Determine the [x, y] coordinate at the center of the cell enclosing the given text.  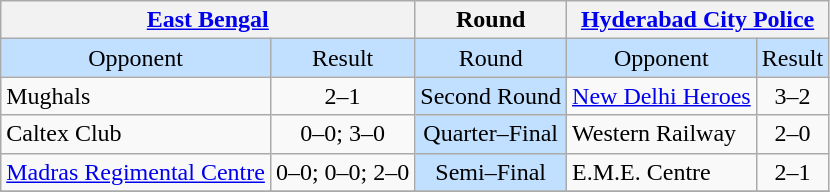
New Delhi Heroes [662, 96]
Second Round [491, 96]
2–0 [792, 134]
Quarter–Final [491, 134]
0–0; 0–0; 2–0 [342, 172]
Mughals [136, 96]
Semi–Final [491, 172]
East Bengal [208, 20]
3–2 [792, 96]
Western Railway [662, 134]
0–0; 3–0 [342, 134]
Madras Regimental Centre [136, 172]
E.M.E. Centre [662, 172]
Hyderabad City Police [698, 20]
Caltex Club [136, 134]
